Extract the (x, y) coordinate from the center of the cell holding the provided text.  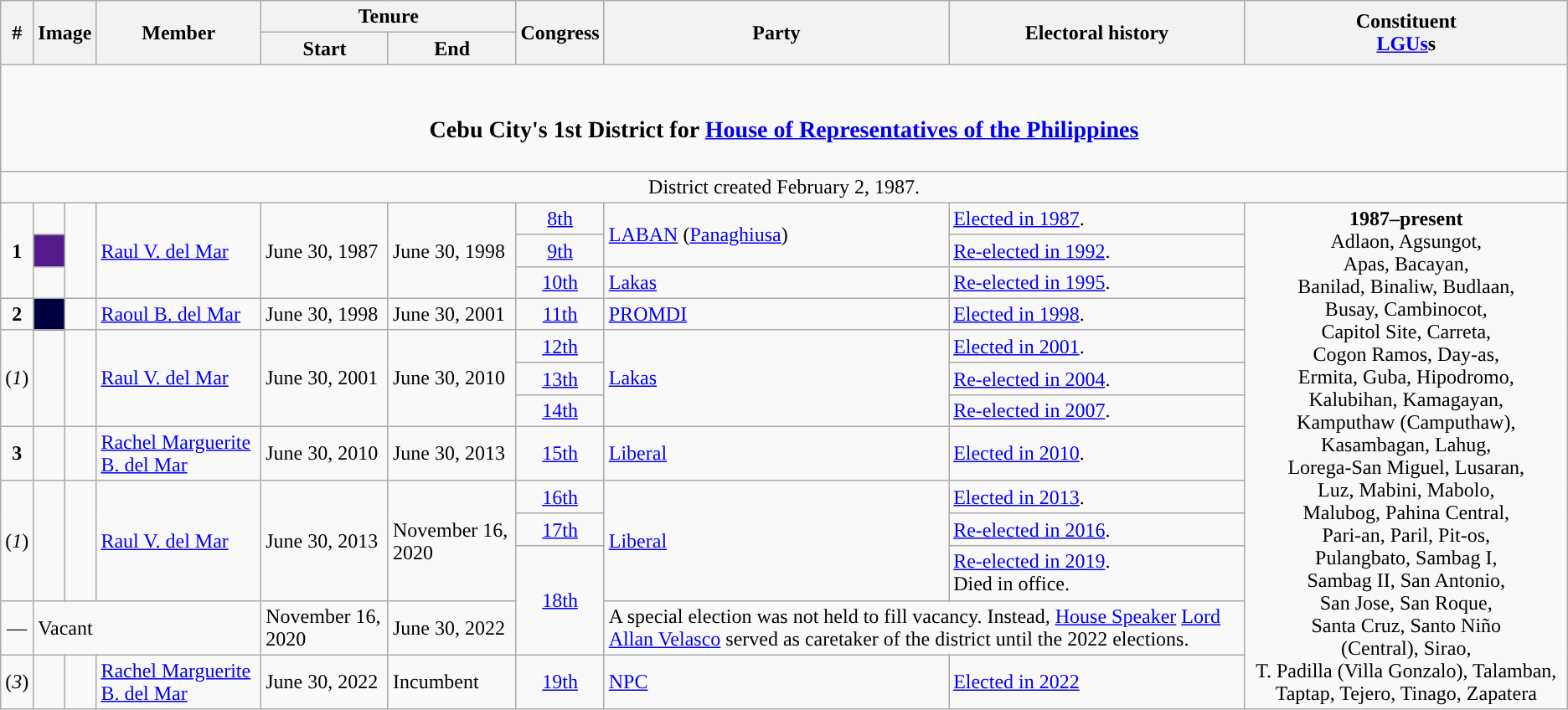
Raoul B. del Mar (179, 314)
1 (17, 250)
Elected in 2001. (1097, 347)
Re-elected in 1995. (1097, 282)
13th (560, 378)
Incumbent (451, 682)
Re-elected in 2016. (1097, 529)
PROMDI (776, 314)
Tenure (389, 17)
Start (325, 49)
16th (560, 497)
ConstituentLGUss (1406, 33)
Elected in 2013. (1097, 497)
Elected in 1987. (1097, 219)
End (451, 49)
Re-elected in 2007. (1097, 410)
LABAN (Panaghiusa) (776, 234)
8th (560, 219)
Elected in 2010. (1097, 454)
Re-elected in 2019.Died in office. (1097, 573)
19th (560, 682)
NPC (776, 682)
Elected in 2022 (1097, 682)
15th (560, 454)
Cebu City's 1st District for House of Representatives of the Philippines (784, 117)
Party (776, 33)
June 30, 1987 (325, 250)
(3) (17, 682)
2 (17, 314)
Elected in 1998. (1097, 314)
18th (560, 599)
12th (560, 347)
9th (560, 250)
Re-elected in 1992. (1097, 250)
Member (179, 33)
Congress (560, 33)
# (17, 33)
11th (560, 314)
Image (65, 33)
Re-elected in 2004. (1097, 378)
Vacant (147, 628)
3 (17, 454)
— (17, 628)
14th (560, 410)
10th (560, 282)
District created February 2, 1987. (784, 187)
Electoral history (1097, 33)
17th (560, 529)
